Extract the [x, y] coordinate from the center of the cell holding the provided text.  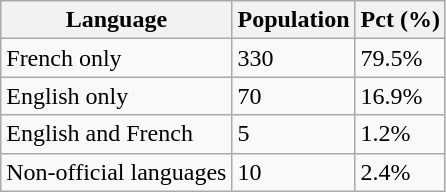
Pct (%) [400, 20]
330 [294, 58]
Non-official languages [116, 172]
English only [116, 96]
French only [116, 58]
English and French [116, 134]
2.4% [400, 172]
10 [294, 172]
1.2% [400, 134]
Language [116, 20]
Population [294, 20]
70 [294, 96]
5 [294, 134]
79.5% [400, 58]
16.9% [400, 96]
